Find where the given text appears and provide that cell's center as (X, Y) coordinate. 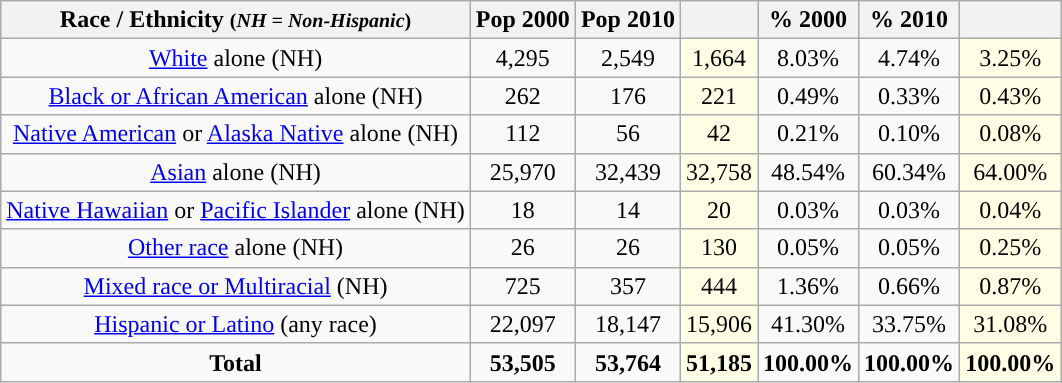
Other race alone (NH) (236, 248)
41.30% (808, 324)
176 (628, 96)
Total (236, 362)
444 (718, 286)
White alone (NH) (236, 58)
0.08% (1010, 134)
60.34% (910, 172)
53,764 (628, 362)
0.10% (910, 134)
18 (522, 210)
32,439 (628, 172)
0.43% (1010, 96)
Black or African American alone (NH) (236, 96)
Pop 2000 (522, 20)
18,147 (628, 324)
Race / Ethnicity (NH = Non-Hispanic) (236, 20)
3.25% (1010, 58)
64.00% (1010, 172)
% 2010 (910, 20)
0.21% (808, 134)
25,970 (522, 172)
1.36% (808, 286)
14 (628, 210)
31.08% (1010, 324)
33.75% (910, 324)
32,758 (718, 172)
48.54% (808, 172)
112 (522, 134)
Asian alone (NH) (236, 172)
0.66% (910, 286)
Mixed race or Multiracial (NH) (236, 286)
262 (522, 96)
0.87% (1010, 286)
Pop 2010 (628, 20)
0.49% (808, 96)
8.03% (808, 58)
% 2000 (808, 20)
0.25% (1010, 248)
53,505 (522, 362)
Native Hawaiian or Pacific Islander alone (NH) (236, 210)
15,906 (718, 324)
56 (628, 134)
4,295 (522, 58)
130 (718, 248)
221 (718, 96)
0.33% (910, 96)
725 (522, 286)
20 (718, 210)
Native American or Alaska Native alone (NH) (236, 134)
2,549 (628, 58)
Hispanic or Latino (any race) (236, 324)
0.04% (1010, 210)
42 (718, 134)
1,664 (718, 58)
357 (628, 286)
4.74% (910, 58)
22,097 (522, 324)
51,185 (718, 362)
